Determine the [x, y] coordinate at the center of the cell enclosing the given text.  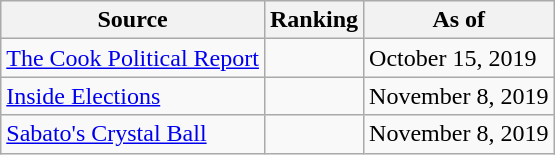
Inside Elections [133, 96]
Sabato's Crystal Ball [133, 134]
As of [459, 20]
Ranking [314, 20]
October 15, 2019 [459, 58]
The Cook Political Report [133, 58]
Source [133, 20]
